Find where the given text appears and provide that cell's center as (X, Y) coordinate. 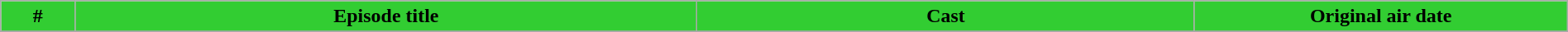
# (38, 16)
Episode title (386, 16)
Original air date (1381, 16)
Cast (946, 16)
